Provide the (X, Y) coordinate of the cell's center where the given text is located.  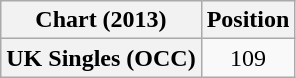
UK Singles (OCC) (101, 58)
109 (248, 58)
Position (248, 20)
Chart (2013) (101, 20)
